For the text-containing cell, return its midpoint in (X, Y) coordinate format. 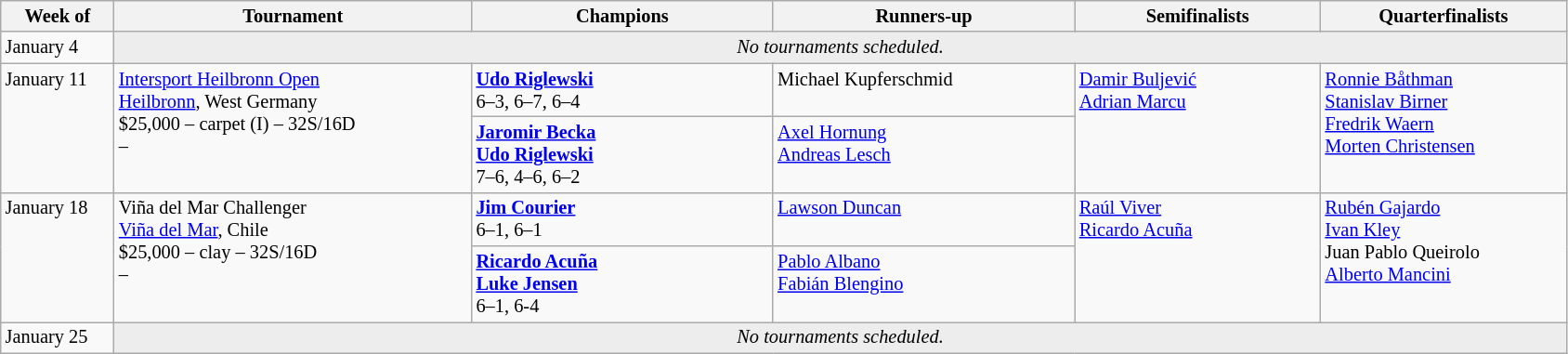
January 25 (58, 337)
Ronnie Båthman Stanislav Birner Fredrik Waern Morten Christensen (1444, 128)
Week of (58, 16)
Damir Buljević Adrian Marcu (1198, 128)
Jaromir Becka Udo Riglewski 7–6, 4–6, 6–2 (622, 154)
Michael Kupferschmid (923, 90)
Quarterfinalists (1444, 16)
Intersport Heilbronn Open Heilbronn, West Germany$25,000 – carpet (I) – 32S/16D – (294, 128)
Tournament (294, 16)
Raúl Viver Ricardo Acuña (1198, 256)
January 18 (58, 256)
January 4 (58, 47)
Runners-up (923, 16)
Rubén Gajardo Ivan Kley Juan Pablo Queirolo Alberto Mancini (1444, 256)
Jim Courier 6–1, 6–1 (622, 219)
Semifinalists (1198, 16)
Pablo Albano Fabián Blengino (923, 284)
Lawson Duncan (923, 219)
Viña del Mar Challenger Viña del Mar, Chile$25,000 – clay – 32S/16D – (294, 256)
Udo Riglewski 6–3, 6–7, 6–4 (622, 90)
Axel Hornung Andreas Lesch (923, 154)
January 11 (58, 128)
Champions (622, 16)
Ricardo Acuña Luke Jensen 6–1, 6-4 (622, 284)
